Detect which cell encompasses the target text, then output its [x, y] center coordinate. 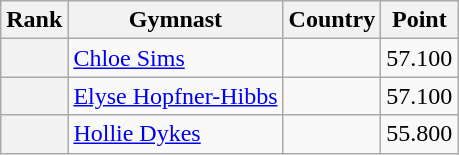
Chloe Sims [176, 58]
Hollie Dykes [176, 134]
Point [420, 20]
Gymnast [176, 20]
Elyse Hopfner-Hibbs [176, 96]
55.800 [420, 134]
Rank [34, 20]
Country [332, 20]
